Pinpoint the cell where the given text exists, returning its [x, y] midpoint coordinate. 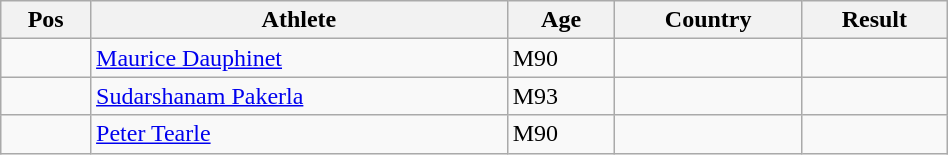
Peter Tearle [300, 134]
Age [561, 20]
Result [874, 20]
Athlete [300, 20]
Pos [46, 20]
M93 [561, 96]
Sudarshanam Pakerla [300, 96]
Country [708, 20]
Maurice Dauphinet [300, 58]
